Pinpoint the cell where the given text exists, returning its [X, Y] midpoint coordinate. 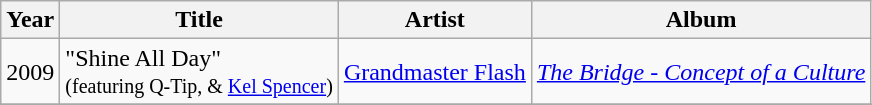
Year [30, 20]
"Shine All Day"(featuring Q-Tip, & Kel Spencer) [200, 72]
Title [200, 20]
Artist [434, 20]
The Bridge - Concept of a Culture [700, 72]
Grandmaster Flash [434, 72]
2009 [30, 72]
Album [700, 20]
